Return the [X, Y] coordinate for the center point of the cell that contains the specified text.  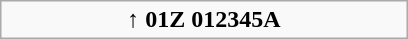
↑ 01Z 012345A [204, 20]
